Locate the cell with the specified text and output its [X, Y] center coordinate. 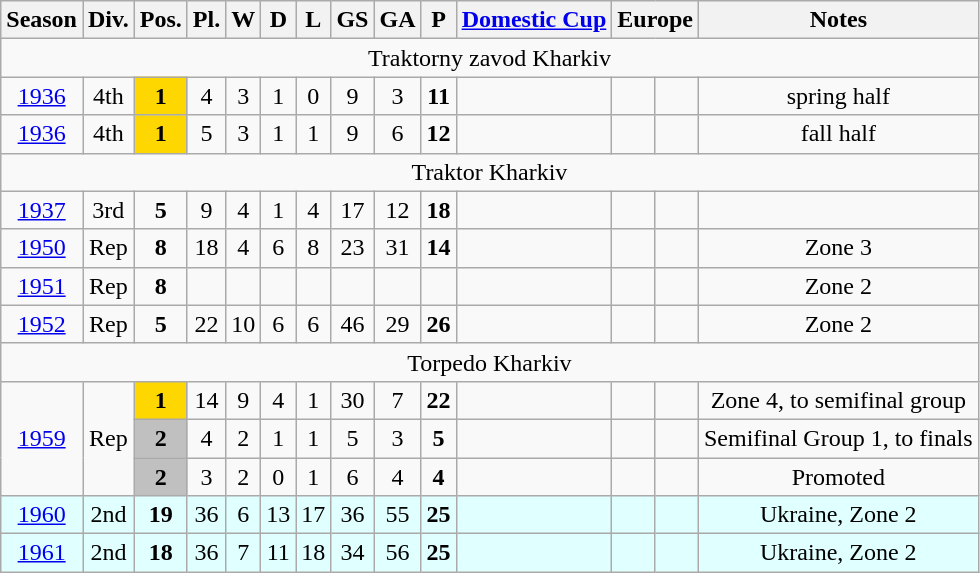
P [438, 20]
34 [352, 553]
19 [160, 515]
46 [352, 324]
Notes [838, 20]
Semifinal Group 1, to finals [838, 438]
GA [398, 20]
55 [398, 515]
1952 [42, 324]
Zone 4, to semifinal group [838, 400]
Pl. [206, 20]
26 [438, 324]
D [278, 20]
1950 [42, 248]
Traktorny zavod Kharkiv [490, 58]
Zone 3 [838, 248]
Pos. [160, 20]
fall half [838, 134]
23 [352, 248]
Domestic Cup [534, 20]
1959 [42, 438]
Div. [108, 20]
13 [278, 515]
Torpedo Kharkiv [490, 362]
1937 [42, 210]
W [244, 20]
1961 [42, 553]
spring half [838, 96]
Season [42, 20]
29 [398, 324]
GS [352, 20]
1951 [42, 286]
Traktor Kharkiv [490, 172]
1960 [42, 515]
56 [398, 553]
Promoted [838, 477]
31 [398, 248]
30 [352, 400]
L [314, 20]
10 [244, 324]
3rd [108, 210]
Europe [656, 20]
